Output the [X, Y] coordinate of the center of the cell containing the given text.  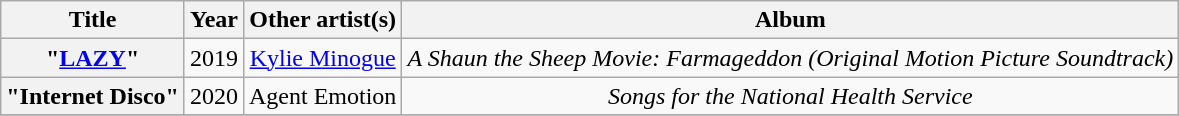
2019 [214, 58]
Other artist(s) [322, 20]
Album [790, 20]
Year [214, 20]
Title [93, 20]
Agent Emotion [322, 96]
"Internet Disco" [93, 96]
"LAZY" [93, 58]
Kylie Minogue [322, 58]
2020 [214, 96]
A Shaun the Sheep Movie: Farmageddon (Original Motion Picture Soundtrack) [790, 58]
Songs for the National Health Service [790, 96]
